For the text-containing cell, return its midpoint in [x, y] coordinate format. 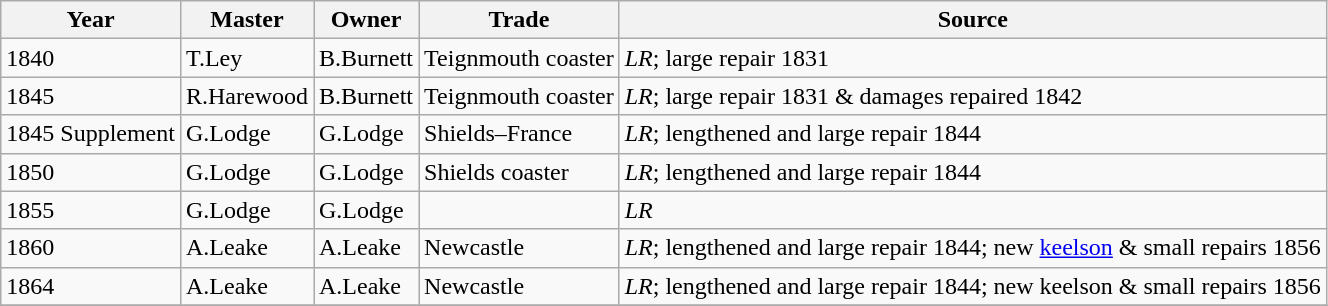
1845 Supplement [91, 134]
1855 [91, 210]
1850 [91, 172]
Source [972, 20]
1860 [91, 248]
LR; large repair 1831 & damages repaired 1842 [972, 96]
Year [91, 20]
R.Harewood [246, 96]
Shields–France [520, 134]
1840 [91, 58]
T.Ley [246, 58]
LR; large repair 1831 [972, 58]
1845 [91, 96]
Trade [520, 20]
Shields coaster [520, 172]
LR [972, 210]
Master [246, 20]
Owner [366, 20]
1864 [91, 286]
